Output the (x, y) coordinate of the center of the cell containing the given text.  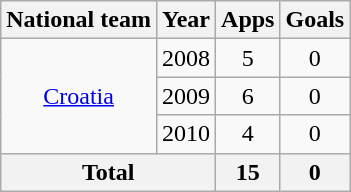
Goals (315, 20)
Total (108, 172)
6 (248, 96)
5 (248, 58)
2010 (186, 134)
Croatia (79, 96)
4 (248, 134)
Apps (248, 20)
Year (186, 20)
2009 (186, 96)
2008 (186, 58)
15 (248, 172)
National team (79, 20)
